Output the (x, y) coordinate of the center of the cell containing the given text.  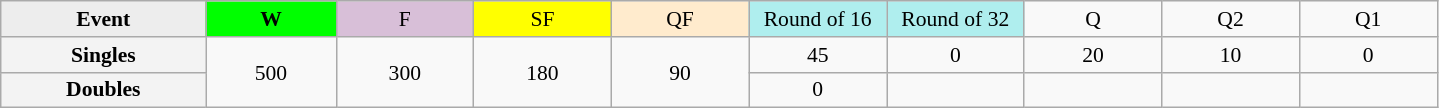
Event (104, 19)
Doubles (104, 90)
Q1 (1368, 19)
QF (680, 19)
45 (818, 55)
Round of 32 (955, 19)
F (405, 19)
20 (1093, 55)
90 (680, 72)
SF (543, 19)
10 (1231, 55)
Round of 16 (818, 19)
500 (271, 72)
Singles (104, 55)
Q2 (1231, 19)
Q (1093, 19)
W (271, 19)
300 (405, 72)
180 (543, 72)
